Determine the (X, Y) coordinate at the center of the cell enclosing the given text.  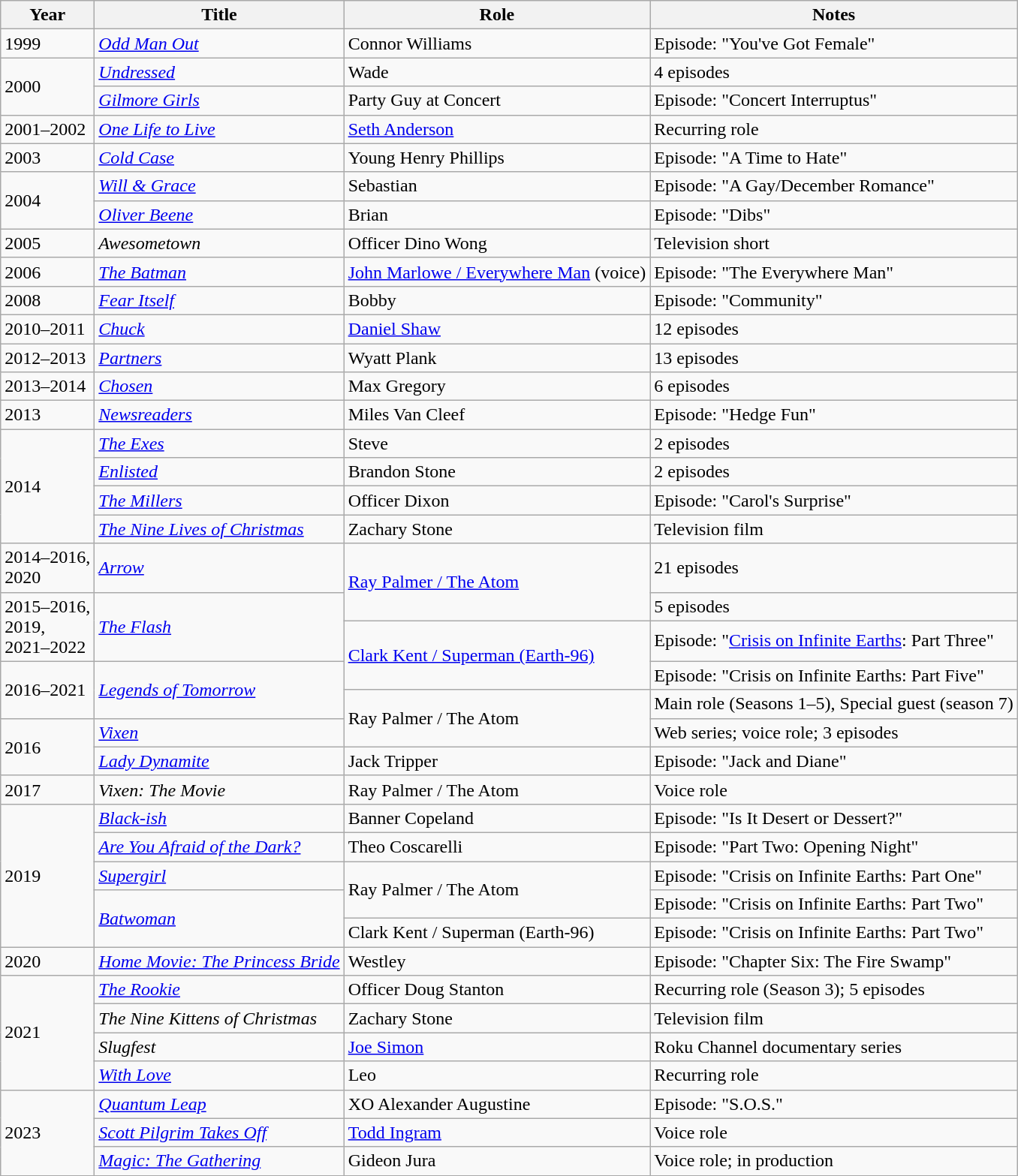
Recurring role (Season 3); 5 episodes (834, 990)
Officer Dixon (497, 501)
2014–2016, 2020 (48, 567)
Episode: "Is It Desert or Dessert?" (834, 818)
Episode: "Dibs" (834, 215)
2021 (48, 1033)
Seth Anderson (497, 129)
2013 (48, 415)
Episode: "Crisis on Infinite Earths: Part Three" (834, 641)
6 episodes (834, 386)
4 episodes (834, 72)
Gideon Jura (497, 1161)
Black-ish (219, 818)
Undressed (219, 72)
Fear Itself (219, 300)
Leo (497, 1075)
Lady Dynamite (219, 761)
2005 (48, 243)
Voice role; in production (834, 1161)
Television short (834, 243)
Connor Williams (497, 44)
Oliver Beene (219, 215)
2019 (48, 875)
2006 (48, 272)
Newsreaders (219, 415)
13 episodes (834, 358)
Magic: The Gathering (219, 1161)
Scott Pilgrim Takes Off (219, 1132)
Wade (497, 72)
Young Henry Phillips (497, 158)
Episode: "Concert Interruptus" (834, 101)
Officer Dino Wong (497, 243)
XO Alexander Augustine (497, 1104)
Title (219, 15)
The Nine Kittens of Christmas (219, 1018)
2010–2011 (48, 329)
Officer Doug Stanton (497, 990)
With Love (219, 1075)
Enlisted (219, 472)
Episode: "Crisis on Infinite Earths: Part One" (834, 876)
Chuck (219, 329)
Home Movie: The Princess Bride (219, 961)
Awesometown (219, 243)
The Flash (219, 627)
Quantum Leap (219, 1104)
12 episodes (834, 329)
2015–2016, 2019, 2021–2022 (48, 627)
Wyatt Plank (497, 358)
Roku Channel documentary series (834, 1047)
Are You Afraid of the Dark? (219, 847)
Brian (497, 215)
Slugfest (219, 1047)
Will & Grace (219, 186)
Max Gregory (497, 386)
Bobby (497, 300)
Episode: "Community" (834, 300)
Episode: "Carol's Surprise" (834, 501)
John Marlowe / Everywhere Man (voice) (497, 272)
Cold Case (219, 158)
Episode: "A Time to Hate" (834, 158)
Legends of Tomorrow (219, 690)
Notes (834, 15)
The Millers (219, 501)
5 episodes (834, 606)
Web series; voice role; 3 episodes (834, 732)
Sebastian (497, 186)
2004 (48, 200)
Gilmore Girls (219, 101)
Supergirl (219, 876)
2023 (48, 1132)
2013–2014 (48, 386)
One Life to Live (219, 129)
The Nine Lives of Christmas (219, 529)
Chosen (219, 386)
Partners (219, 358)
Theo Coscarelli (497, 847)
2001–2002 (48, 129)
Batwoman (219, 919)
2008 (48, 300)
Episode: "Hedge Fun" (834, 415)
Miles Van Cleef (497, 415)
2003 (48, 158)
Main role (Seasons 1–5), Special guest (season 7) (834, 704)
Steve (497, 444)
Banner Copeland (497, 818)
Year (48, 15)
Episode: "Crisis on Infinite Earths: Part Five" (834, 675)
2000 (48, 86)
Episode: "Jack and Diane" (834, 761)
Westley (497, 961)
Arrow (219, 567)
Episode: "Chapter Six: The Fire Swamp" (834, 961)
Episode: "A Gay/December Romance" (834, 186)
Joe Simon (497, 1047)
Episode: "Part Two: Opening Night" (834, 847)
2012–2013 (48, 358)
Vixen: The Movie (219, 790)
The Rookie (219, 990)
Vixen (219, 732)
The Exes (219, 444)
Jack Tripper (497, 761)
2016 (48, 747)
2016–2021 (48, 690)
1999 (48, 44)
2014 (48, 486)
Odd Man Out (219, 44)
Brandon Stone (497, 472)
2020 (48, 961)
Daniel Shaw (497, 329)
21 episodes (834, 567)
Episode: "S.O.S." (834, 1104)
Episode: "You've Got Female" (834, 44)
Party Guy at Concert (497, 101)
Todd Ingram (497, 1132)
Role (497, 15)
Episode: "The Everywhere Man" (834, 272)
2017 (48, 790)
The Batman (219, 272)
